Detect which cell encompasses the target text, then output its [X, Y] center coordinate. 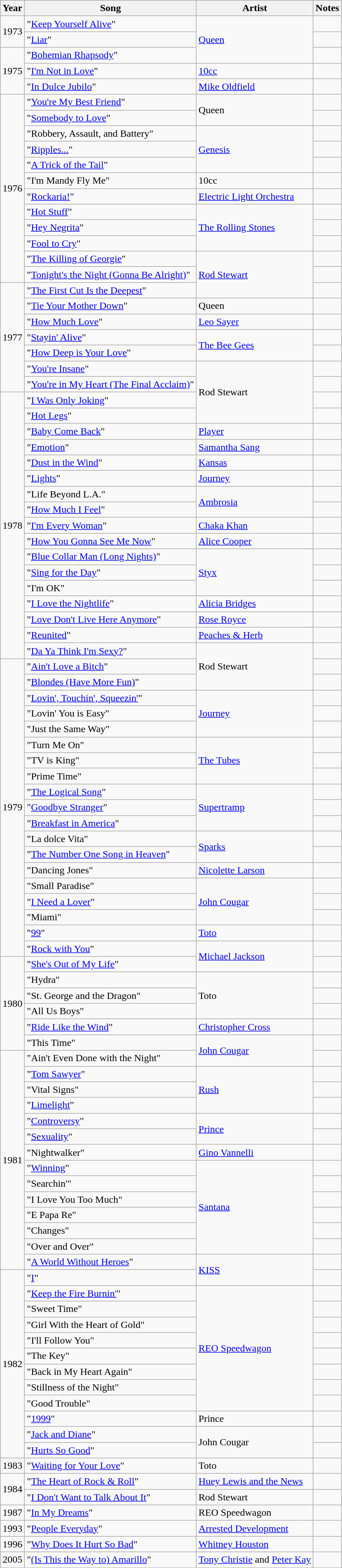
"I'm Mandy Fly Me" [110, 180]
"Good Trouble" [110, 1403]
1976 [12, 189]
Artist [255, 8]
Alicia Bridges [255, 604]
1984 [12, 1489]
Alice Cooper [255, 541]
1996 [12, 1544]
"(Is This the Way to) Amarillo" [110, 1560]
"I Need a Lover" [110, 901]
"Sweet Time" [110, 1309]
"Keep Yourself Alive" [110, 24]
The Tubes [255, 761]
Gino Vannelli [255, 1152]
Rose Royce [255, 619]
"Vital Signs" [110, 1090]
KISS [255, 1270]
Leo Sayer [255, 322]
Song [110, 8]
"I'm OK" [110, 588]
Michael Jackson [255, 956]
Arrested Development [255, 1528]
"Hurts So Good" [110, 1450]
"You're in My Heart (The Final Acclaim)" [110, 384]
Rush [255, 1090]
"I Was Only Joking" [110, 400]
"Just the Same Way" [110, 729]
"Stillness of the Night" [110, 1387]
"Life Beyond L.A." [110, 494]
Player [255, 431]
Year [12, 8]
"Miami" [110, 917]
1977 [12, 337]
"Sexuality" [110, 1136]
1983 [12, 1466]
"The Number One Song in Heaven" [110, 854]
"All Us Boys" [110, 1011]
1979 [12, 807]
2005 [12, 1560]
1973 [12, 32]
Tony Christie and Peter Kay [255, 1560]
1982 [12, 1364]
"Fool to Cry" [110, 243]
"The First Cut Is the Deepest" [110, 290]
"Rock with You" [110, 948]
"Sing for the Day" [110, 572]
"Ripples..." [110, 149]
"How Much Love" [110, 322]
"Prime Time" [110, 776]
"St. George and the Dragon" [110, 996]
"Lovin' You is Easy" [110, 714]
"1999" [110, 1419]
"Dust in the Wind" [110, 463]
"Tie Your Mother Down" [110, 306]
"Rockaria!" [110, 196]
Mike Oldfield [255, 86]
"Breakfast in America" [110, 823]
Samantha Sang [255, 447]
1981 [12, 1160]
"The Killing of Georgie" [110, 259]
The Bee Gees [255, 345]
"I'm Every Woman" [110, 525]
"Changes" [110, 1231]
"I" [110, 1278]
"Waiting for Your Love" [110, 1466]
"Hydra" [110, 980]
"Turn Me On" [110, 745]
"Nightwalker" [110, 1152]
"How You Gonna See Me Now" [110, 541]
"Ain't Love a Bitch" [110, 666]
1993 [12, 1528]
Huey Lewis and the News [255, 1482]
"Reunited" [110, 635]
"Emotion" [110, 447]
"Stayin' Alive" [110, 337]
"Dancing Jones" [110, 870]
Supertramp [255, 807]
"Lovin', Touchin', Squeezin'" [110, 698]
"Girl With the Heart of Gold" [110, 1325]
"Over and Over" [110, 1246]
Notes [327, 8]
"TV is King" [110, 761]
The Rolling Stones [255, 228]
"The Heart of Rock & Roll" [110, 1482]
"Tonight's the Night (Gonna Be Alright)" [110, 275]
Electric Light Orchestra [255, 196]
"Hey Negrita" [110, 228]
"How Much I Feel" [110, 510]
Christopher Cross [255, 1027]
"I Love the Nightlife" [110, 604]
Genesis [255, 149]
Chaka Khan [255, 525]
"Bohemian Rhapsody" [110, 55]
"Ride Like the Wind" [110, 1027]
"Keep the Fire Burnin'" [110, 1293]
"Da Ya Think I'm Sexy?" [110, 651]
"Jack and Diane" [110, 1434]
"99" [110, 933]
"This Time" [110, 1043]
"I Don't Want to Talk About It" [110, 1497]
"Limelight" [110, 1105]
"Why Does It Hurt So Bad" [110, 1544]
"I Love You Too Much" [110, 1199]
Santana [255, 1207]
Nicolette Larson [255, 870]
"Liar" [110, 40]
Sparks [255, 847]
"Tom Sawyer" [110, 1074]
Kansas [255, 463]
"Love Don't Live Here Anymore" [110, 619]
"Hot Legs" [110, 415]
"How Deep is Your Love" [110, 353]
"She's Out of My Life" [110, 964]
"I'm Not in Love" [110, 71]
"A World Without Heroes" [110, 1262]
"Small Paradise" [110, 886]
1975 [12, 71]
1980 [12, 1003]
"Ain't Even Done with the Night" [110, 1058]
"Hot Stuff" [110, 212]
"Goodbye Stranger" [110, 807]
Ambrosia [255, 502]
"Baby Come Back" [110, 431]
"La dolce Vita" [110, 839]
"Searchin'" [110, 1183]
"Robbery, Assault, and Battery" [110, 133]
"I'll Follow You" [110, 1340]
Whitney Houston [255, 1544]
"You're Insane" [110, 369]
"The Logical Song" [110, 792]
"Back in My Heart Again" [110, 1372]
"Blue Collar Man (Long Nights)" [110, 557]
"E Papa Re" [110, 1215]
"You're My Best Friend" [110, 102]
"People Everyday" [110, 1528]
Styx [255, 572]
"Winning" [110, 1168]
"A Trick of the Tail" [110, 165]
1978 [12, 525]
"The Key" [110, 1356]
"Blondes (Have More Fun)" [110, 682]
"Lights" [110, 478]
"Controversy" [110, 1121]
"Somebody to Love" [110, 118]
"In My Dreams" [110, 1513]
"In Dulce Jubilo" [110, 86]
Peaches & Herb [255, 635]
1987 [12, 1513]
